Return the [X, Y] coordinate for the center point of the cell that contains the specified text.  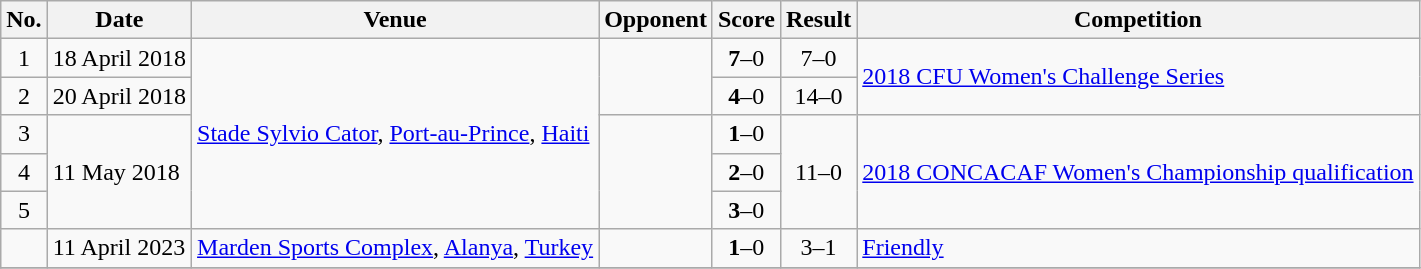
Opponent [656, 20]
3 [24, 134]
Competition [1138, 20]
Marden Sports Complex, Alanya, Turkey [396, 248]
5 [24, 210]
2018 CFU Women's Challenge Series [1138, 77]
2 [24, 96]
4 [24, 172]
Result [818, 20]
Venue [396, 20]
3–1 [818, 248]
20 April 2018 [119, 96]
No. [24, 20]
18 April 2018 [119, 58]
14–0 [818, 96]
Date [119, 20]
11–0 [818, 172]
3–0 [746, 210]
2–0 [746, 172]
Friendly [1138, 248]
1 [24, 58]
2018 CONCACAF Women's Championship qualification [1138, 172]
Score [746, 20]
Stade Sylvio Cator, Port-au-Prince, Haiti [396, 134]
11 April 2023 [119, 248]
11 May 2018 [119, 172]
4–0 [746, 96]
